Detect which cell encompasses the target text, then output its (X, Y) center coordinate. 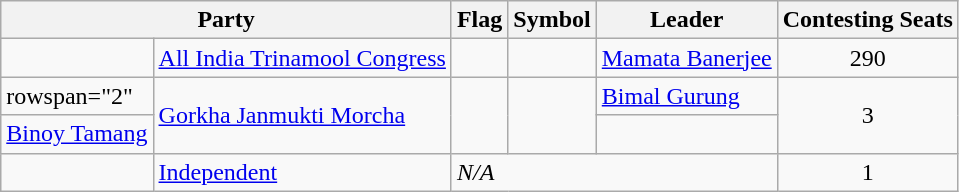
rowspan="2" (77, 96)
Party (226, 20)
All India Trinamool Congress (302, 58)
Symbol (552, 20)
290 (868, 58)
N/A (614, 172)
3 (868, 115)
1 (868, 172)
Leader (686, 20)
Flag (479, 20)
Bimal Gurung (686, 96)
Binoy Tamang (77, 134)
Independent (302, 172)
Mamata Banerjee (686, 58)
Gorkha Janmukti Morcha (302, 115)
Contesting Seats (868, 20)
